Locate the cell with the specified text and output its (x, y) center coordinate. 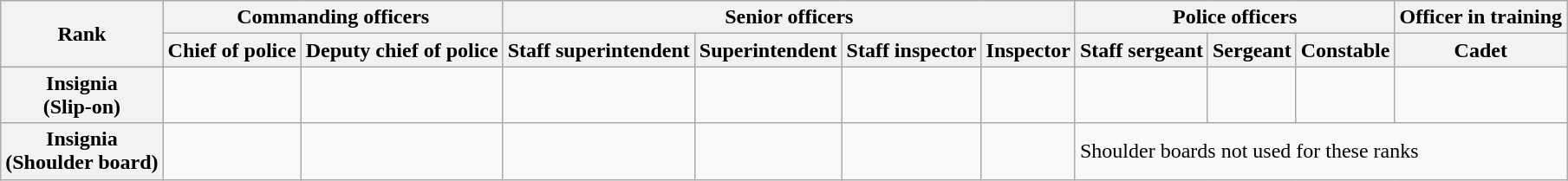
Rank (81, 34)
Staff sergeant (1141, 50)
Officer in training (1480, 17)
Senior officers (789, 17)
Staff superintendent (598, 50)
Commanding officers (333, 17)
Constable (1345, 50)
Police officers (1234, 17)
Deputy chief of police (402, 50)
Chief of police (232, 50)
Cadet (1480, 50)
Insignia(Slip-on) (81, 95)
Shoulder boards not used for these ranks (1321, 151)
Sergeant (1252, 50)
Staff inspector (912, 50)
Inspector (1028, 50)
Insignia(Shoulder board) (81, 151)
Superintendent (768, 50)
